Scan for the cell matching the given text and deliver its [X, Y] coordinate at center. 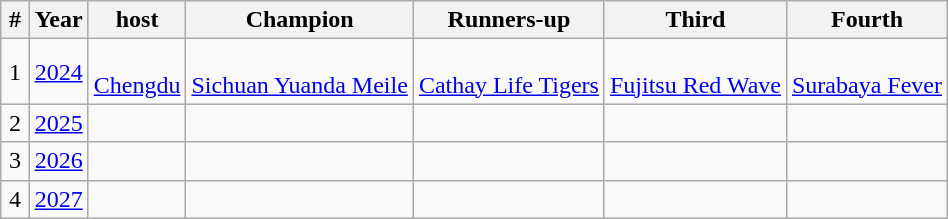
2024 [58, 72]
Sichuan Yuanda Meile [300, 72]
Surabaya Fever [866, 72]
host [137, 20]
Champion [300, 20]
Fujitsu Red Wave [695, 72]
Cathay Life Tigers [508, 72]
Year [58, 20]
2025 [58, 123]
1 [15, 72]
Third [695, 20]
2026 [58, 161]
2 [15, 123]
Runners-up [508, 20]
3 [15, 161]
Chengdu [137, 72]
2027 [58, 199]
Fourth [866, 20]
# [15, 20]
4 [15, 199]
